Extract the [X, Y] coordinate from the center of the cell holding the provided text.  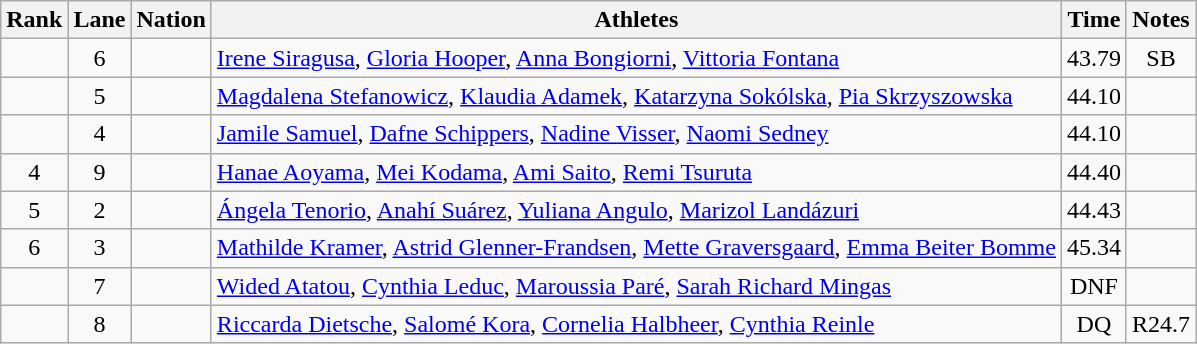
3 [100, 248]
Magdalena Stefanowicz, Klaudia Adamek, Katarzyna Sokólska, Pia Skrzyszowska [636, 96]
Wided Atatou, Cynthia Leduc, Maroussia Paré, Sarah Richard Mingas [636, 286]
Rank [34, 20]
Nation [171, 20]
Ángela Tenorio, Anahí Suárez, Yuliana Angulo, Marizol Landázuri [636, 210]
Riccarda Dietsche, Salomé Kora, Cornelia Halbheer, Cynthia Reinle [636, 324]
Jamile Samuel, Dafne Schippers, Nadine Visser, Naomi Sedney [636, 134]
44.43 [1094, 210]
Irene Siragusa, Gloria Hooper, Anna Bongiorni, Vittoria Fontana [636, 58]
Lane [100, 20]
8 [100, 324]
44.40 [1094, 172]
Notes [1160, 20]
R24.7 [1160, 324]
Time [1094, 20]
45.34 [1094, 248]
2 [100, 210]
43.79 [1094, 58]
7 [100, 286]
SB [1160, 58]
Athletes [636, 20]
Mathilde Kramer, Astrid Glenner-Frandsen, Mette Graversgaard, Emma Beiter Bomme [636, 248]
DQ [1094, 324]
9 [100, 172]
DNF [1094, 286]
Hanae Aoyama, Mei Kodama, Ami Saito, Remi Tsuruta [636, 172]
